Search for the cell housing the specified text and yield its [X, Y] center coordinate. 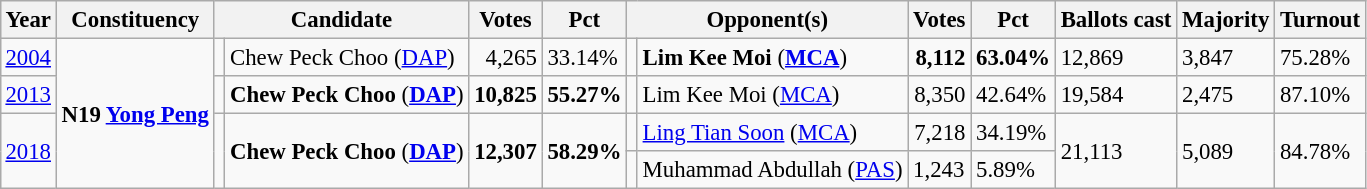
8,112 [940, 57]
58.29% [584, 152]
2004 [28, 57]
19,584 [1116, 95]
Ballots cast [1116, 20]
Constituency [135, 20]
5,089 [1226, 152]
Opponent(s) [768, 20]
N19 Yong Peng [135, 113]
7,218 [940, 133]
87.10% [1320, 95]
Candidate [342, 20]
12,307 [506, 152]
2018 [28, 152]
2,475 [1226, 95]
63.04% [1014, 57]
75.28% [1320, 57]
10,825 [506, 95]
42.64% [1014, 95]
Turnout [1320, 20]
5.89% [1014, 170]
Muhammad Abdullah (PAS) [772, 170]
8,350 [940, 95]
84.78% [1320, 152]
Ling Tian Soon (MCA) [772, 133]
2013 [28, 95]
Majority [1226, 20]
1,243 [940, 170]
33.14% [584, 57]
4,265 [506, 57]
Year [28, 20]
3,847 [1226, 57]
12,869 [1116, 57]
21,113 [1116, 152]
55.27% [584, 95]
34.19% [1014, 133]
